Search for the cell housing the specified text and yield its (X, Y) center coordinate. 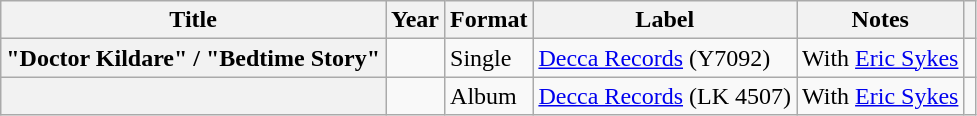
Album (489, 96)
"Doctor Kildare" / "Bedtime Story" (194, 58)
Single (489, 58)
Title (194, 20)
Year (416, 20)
Decca Records (LK 4507) (665, 96)
Label (665, 20)
Format (489, 20)
Decca Records (Y7092) (665, 58)
Notes (880, 20)
